Search for the cell housing the specified text and yield its (X, Y) center coordinate. 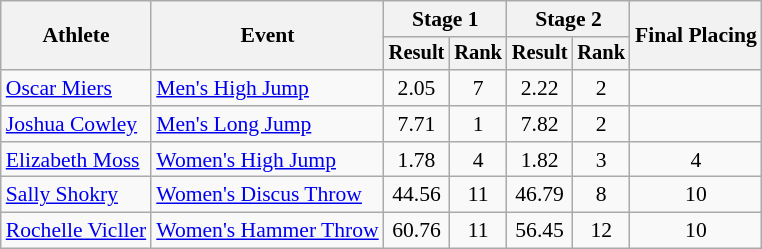
Elizabeth Moss (76, 160)
Women's High Jump (267, 160)
8 (601, 195)
Joshua Cowley (76, 124)
Athlete (76, 36)
60.76 (417, 231)
1 (478, 124)
2.22 (540, 88)
Stage 2 (568, 19)
12 (601, 231)
Final Placing (696, 36)
7.71 (417, 124)
Women's Discus Throw (267, 195)
7.82 (540, 124)
1.82 (540, 160)
Oscar Miers (76, 88)
44.56 (417, 195)
2.05 (417, 88)
Women's Hammer Throw (267, 231)
Sally Shokry (76, 195)
7 (478, 88)
Stage 1 (446, 19)
Men's High Jump (267, 88)
Men's Long Jump (267, 124)
56.45 (540, 231)
3 (601, 160)
46.79 (540, 195)
Rochelle Vicller (76, 231)
Event (267, 36)
1.78 (417, 160)
